Capture the cell that displays the provided text and extract its (x, y) central coordinate. 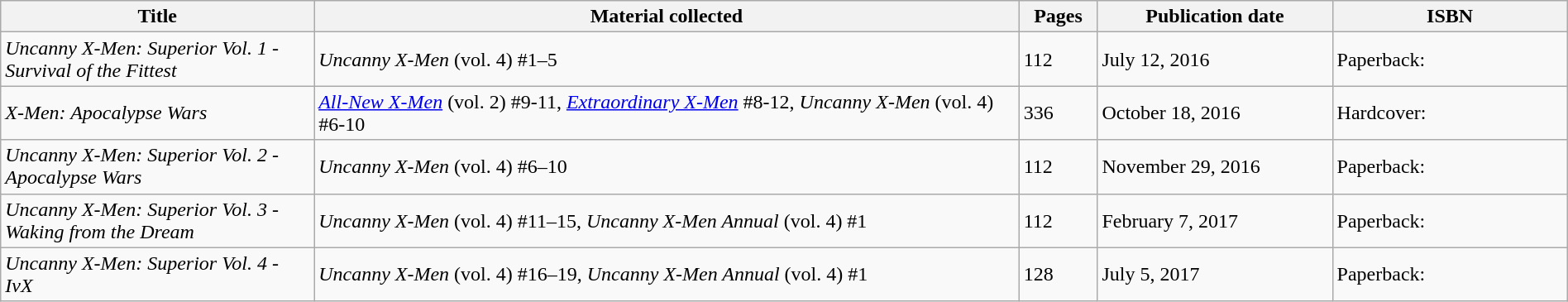
Uncanny X-Men (vol. 4) #1–5 (667, 60)
July 5, 2017 (1215, 275)
Uncanny X-Men: Superior Vol. 1 - Survival of the Fittest (157, 60)
November 29, 2016 (1215, 167)
July 12, 2016 (1215, 60)
Uncanny X-Men (vol. 4) #16–19, Uncanny X-Men Annual (vol. 4) #1 (667, 275)
February 7, 2017 (1215, 220)
Pages (1059, 17)
Uncanny X-Men: Superior Vol. 3 - Waking from the Dream (157, 220)
All-New X-Men (vol. 2) #9-11, Extraordinary X-Men #8-12, Uncanny X-Men (vol. 4) #6-10 (667, 113)
336 (1059, 113)
ISBN (1450, 17)
Publication date (1215, 17)
Uncanny X-Men (vol. 4) #11–15, Uncanny X-Men Annual (vol. 4) #1 (667, 220)
Hardcover: (1450, 113)
Uncanny X-Men: Superior Vol. 4 - IvX (157, 275)
Uncanny X-Men (vol. 4) #6–10 (667, 167)
128 (1059, 275)
October 18, 2016 (1215, 113)
X-Men: Apocalypse Wars (157, 113)
Material collected (667, 17)
Uncanny X-Men: Superior Vol. 2 - Apocalypse Wars (157, 167)
Title (157, 17)
